Identify which cell holds the provided text, then report its (X, Y) central coordinate. 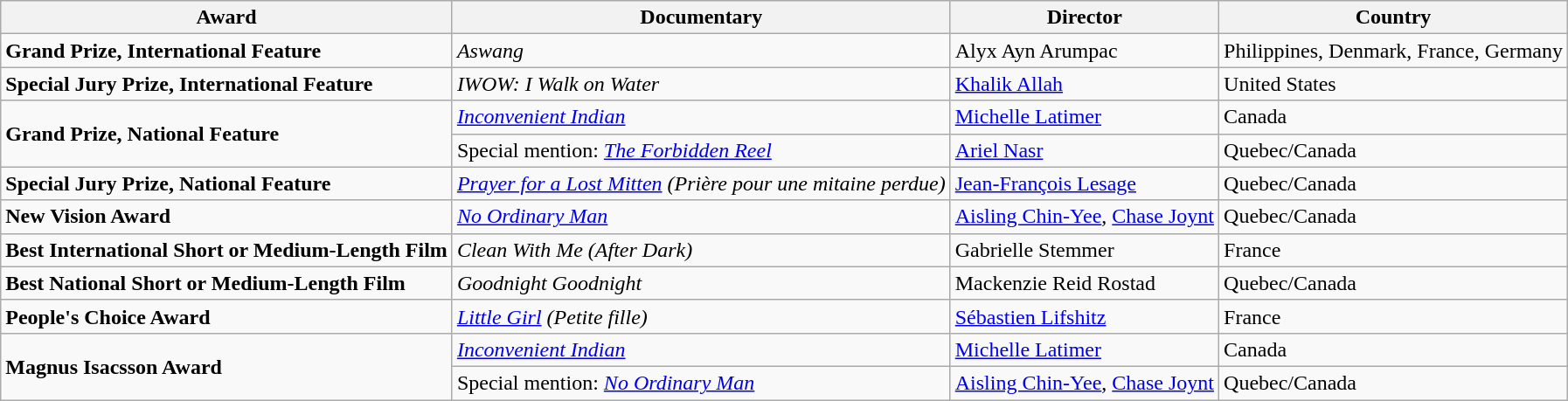
Alyx Ayn Arumpac (1084, 51)
Grand Prize, National Feature (227, 134)
No Ordinary Man (701, 217)
United States (1393, 84)
People's Choice Award (227, 316)
Documentary (701, 17)
Aswang (701, 51)
Award (227, 17)
Special mention: The Forbidden Reel (701, 150)
Mackenzie Reid Rostad (1084, 283)
Grand Prize, International Feature (227, 51)
Little Girl (Petite fille) (701, 316)
Best International Short or Medium-Length Film (227, 250)
Gabrielle Stemmer (1084, 250)
Clean With Me (After Dark) (701, 250)
Best National Short or Medium-Length Film (227, 283)
Special Jury Prize, National Feature (227, 183)
Special Jury Prize, International Feature (227, 84)
Special mention: No Ordinary Man (701, 383)
Prayer for a Lost Mitten (Prière pour une mitaine perdue) (701, 183)
New Vision Award (227, 217)
IWOW: I Walk on Water (701, 84)
Jean-François Lesage (1084, 183)
Khalik Allah (1084, 84)
Ariel Nasr (1084, 150)
Sébastien Lifshitz (1084, 316)
Country (1393, 17)
Director (1084, 17)
Philippines, Denmark, France, Germany (1393, 51)
Magnus Isacsson Award (227, 366)
Goodnight Goodnight (701, 283)
